Identify which cell holds the provided text, then report its (X, Y) central coordinate. 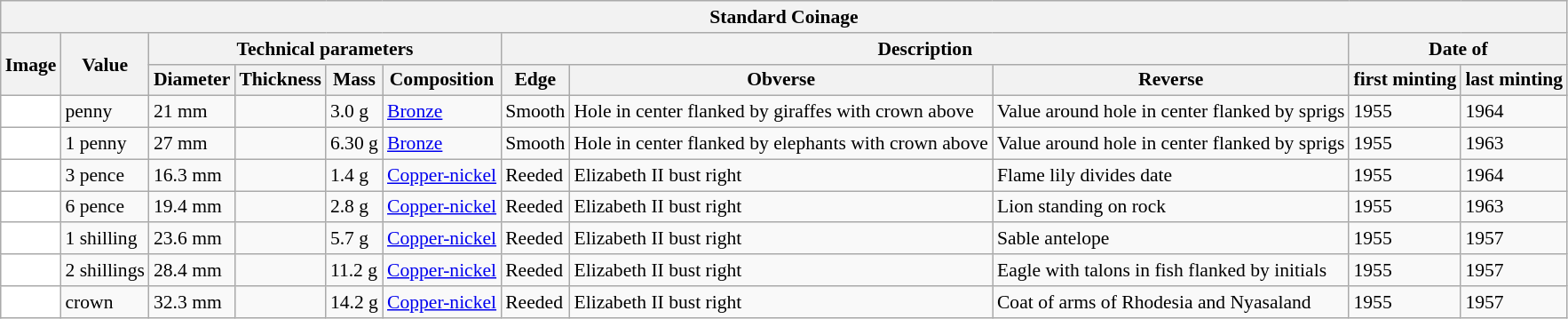
2 shillings (105, 270)
penny (105, 112)
Hole in center flanked by giraffes with crown above (780, 112)
27 mm (192, 144)
1.4 g (354, 175)
3 pence (105, 175)
16.3 mm (192, 175)
Edge (535, 80)
23.6 mm (192, 239)
6.30 g (354, 144)
1 penny (105, 144)
21 mm (192, 112)
Reverse (1171, 80)
Diameter (192, 80)
Eagle with talons in fish flanked by initials (1171, 270)
Image (31, 64)
Standard Coinage (784, 17)
Mass (354, 80)
5.7 g (354, 239)
crown (105, 302)
first minting (1405, 80)
32.3 mm (192, 302)
19.4 mm (192, 207)
Flame lily divides date (1171, 175)
Lion standing on rock (1171, 207)
11.2 g (354, 270)
Hole in center flanked by elephants with crown above (780, 144)
14.2 g (354, 302)
Sable antelope (1171, 239)
1 shilling (105, 239)
Obverse (780, 80)
Coat of arms of Rhodesia and Nyasaland (1171, 302)
28.4 mm (192, 270)
Technical parameters (325, 49)
Date of (1458, 49)
Value (105, 64)
6 pence (105, 207)
Composition (442, 80)
Description (925, 49)
2.8 g (354, 207)
Thickness (281, 80)
last minting (1514, 80)
3.0 g (354, 112)
